Provide the (x, y) coordinate of the cell's center where the given text is located.  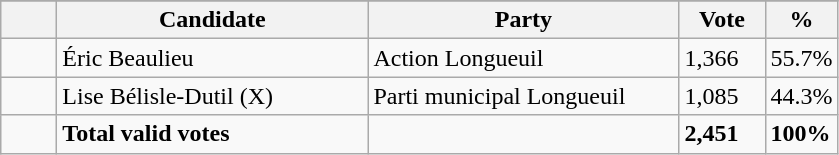
1,366 (722, 58)
Candidate (212, 20)
Party (524, 20)
2,451 (722, 134)
55.7% (802, 58)
Parti municipal Longueuil (524, 96)
Lise Bélisle-Dutil (X) (212, 96)
Action Longueuil (524, 58)
100% (802, 134)
% (802, 20)
Vote (722, 20)
44.3% (802, 96)
Total valid votes (212, 134)
Éric Beaulieu (212, 58)
1,085 (722, 96)
